From the cell containing the given text, extract its center point as (x, y) coordinate. 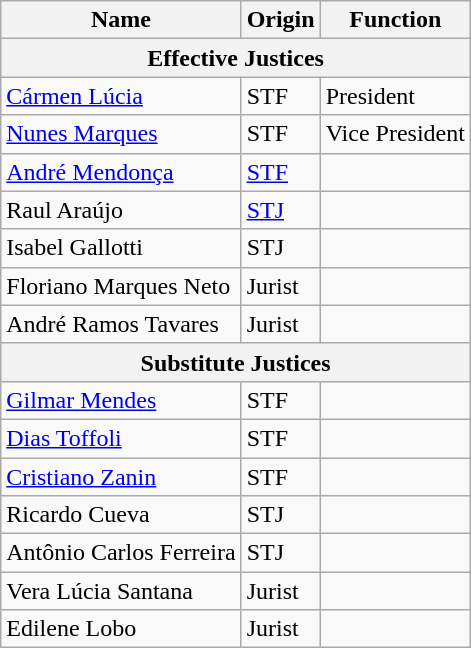
Origin (280, 20)
Ricardo Cueva (121, 515)
Cármen Lúcia (121, 96)
President (395, 96)
André Ramos Tavares (121, 324)
Gilmar Mendes (121, 400)
Effective Justices (236, 58)
Dias Toffoli (121, 438)
Vice President (395, 134)
Floriano Marques Neto (121, 286)
Cristiano Zanin (121, 477)
Raul Araújo (121, 210)
Isabel Gallotti (121, 248)
Function (395, 20)
Vera Lúcia Santana (121, 591)
Nunes Marques (121, 134)
André Mendonça (121, 172)
Edilene Lobo (121, 629)
Antônio Carlos Ferreira (121, 553)
Name (121, 20)
Substitute Justices (236, 362)
